Output the [x, y] coordinate of the center of the cell containing the given text.  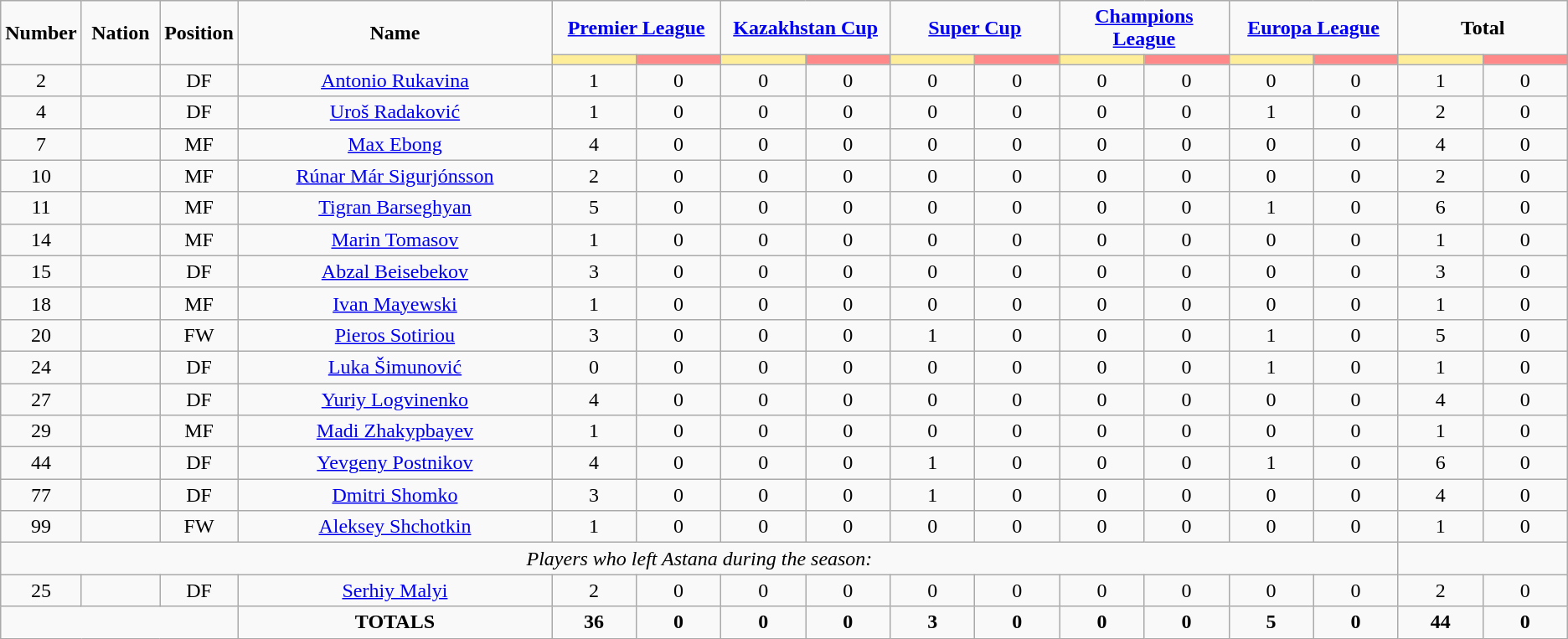
Players who left Astana during the season: [699, 559]
Pieros Sotiriou [395, 335]
Number [41, 33]
Marin Tomasov [395, 240]
99 [41, 527]
Super Cup [975, 28]
Kazakhstan Cup [806, 28]
Tigran Barseghyan [395, 208]
Max Ebong [395, 144]
Premier League [636, 28]
Serhiy Malyi [395, 590]
77 [41, 495]
Name [395, 33]
Total [1483, 28]
14 [41, 240]
Aleksey Shchotkin [395, 527]
15 [41, 271]
Uroš Radaković [395, 112]
18 [41, 303]
Abzal Beisebekov [395, 271]
Champions League [1144, 28]
Madi Zhakypbayev [395, 431]
11 [41, 208]
Yuriy Logvinenko [395, 399]
Rúnar Már Sigurjónsson [395, 176]
25 [41, 590]
24 [41, 367]
Nation [121, 33]
10 [41, 176]
Europa League [1313, 28]
29 [41, 431]
TOTALS [395, 622]
27 [41, 399]
Luka Šimunović [395, 367]
7 [41, 144]
Dmitri Shomko [395, 495]
36 [593, 622]
Antonio Rukavina [395, 80]
Ivan Mayewski [395, 303]
20 [41, 335]
Position [199, 33]
Yevgeny Postnikov [395, 463]
